Extract the (X, Y) coordinate from the center of the cell holding the provided text.  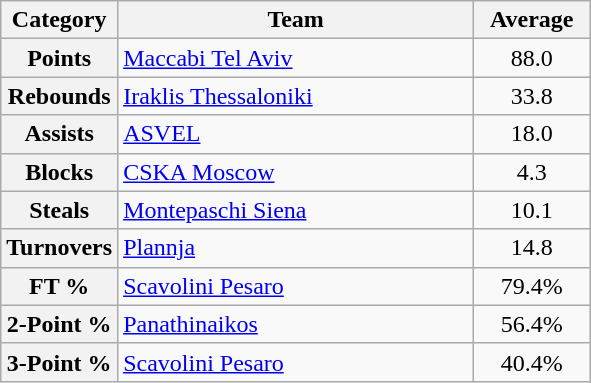
18.0 (532, 134)
ASVEL (296, 134)
Turnovers (60, 248)
Team (296, 20)
2-Point % (60, 324)
Iraklis Thessaloniki (296, 96)
Plannja (296, 248)
Panathinaikos (296, 324)
Category (60, 20)
14.8 (532, 248)
88.0 (532, 58)
Montepaschi Siena (296, 210)
40.4% (532, 362)
79.4% (532, 286)
Rebounds (60, 96)
Maccabi Tel Aviv (296, 58)
Blocks (60, 172)
FT % (60, 286)
CSKA Moscow (296, 172)
33.8 (532, 96)
4.3 (532, 172)
Points (60, 58)
3-Point % (60, 362)
Assists (60, 134)
Average (532, 20)
Steals (60, 210)
10.1 (532, 210)
56.4% (532, 324)
